Extract the [x, y] coordinate from the center of the cell holding the provided text.  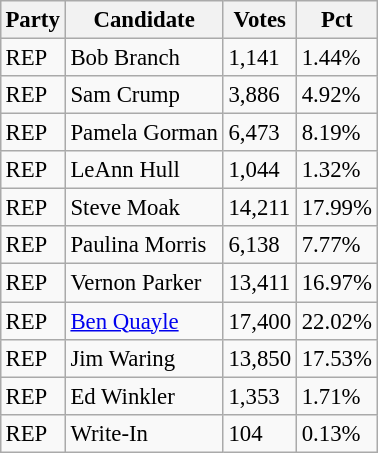
Write-In [144, 433]
Vernon Parker [144, 283]
1.71% [336, 396]
3,886 [260, 95]
4.92% [336, 95]
13,850 [260, 358]
LeAnn Hull [144, 170]
6,473 [260, 133]
17,400 [260, 321]
8.19% [336, 133]
Votes [260, 20]
Ed Winkler [144, 396]
Pamela Gorman [144, 133]
Sam Crump [144, 95]
1,044 [260, 170]
17.53% [336, 358]
Pct [336, 20]
Ben Quayle [144, 321]
22.02% [336, 321]
17.99% [336, 208]
13,411 [260, 283]
6,138 [260, 245]
1,353 [260, 396]
7.77% [336, 245]
1.32% [336, 170]
Steve Moak [144, 208]
1,141 [260, 57]
Party [32, 20]
Paulina Morris [144, 245]
104 [260, 433]
14,211 [260, 208]
16.97% [336, 283]
Candidate [144, 20]
1.44% [336, 57]
Bob Branch [144, 57]
Jim Waring [144, 358]
0.13% [336, 433]
